Capture the cell that displays the provided text and extract its [X, Y] central coordinate. 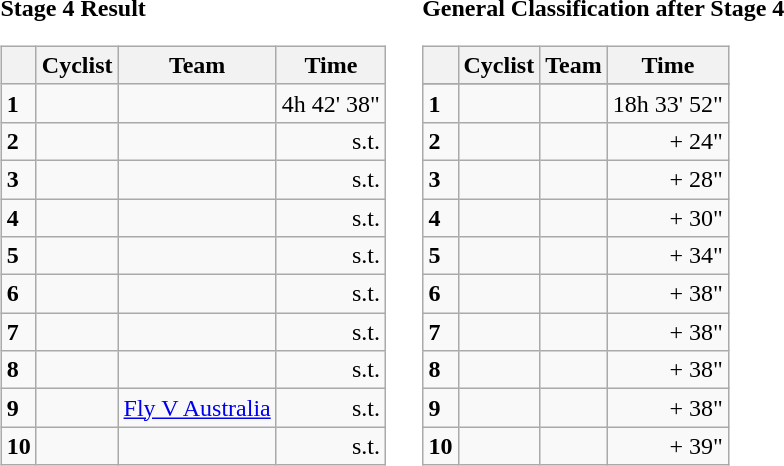
18h 33' 52" [668, 103]
+ 34" [668, 256]
Fly V Australia [197, 408]
4h 42' 38" [330, 103]
+ 39" [668, 446]
+ 28" [668, 179]
+ 24" [668, 141]
+ 30" [668, 217]
